Identify which cell holds the provided text, then report its [x, y] central coordinate. 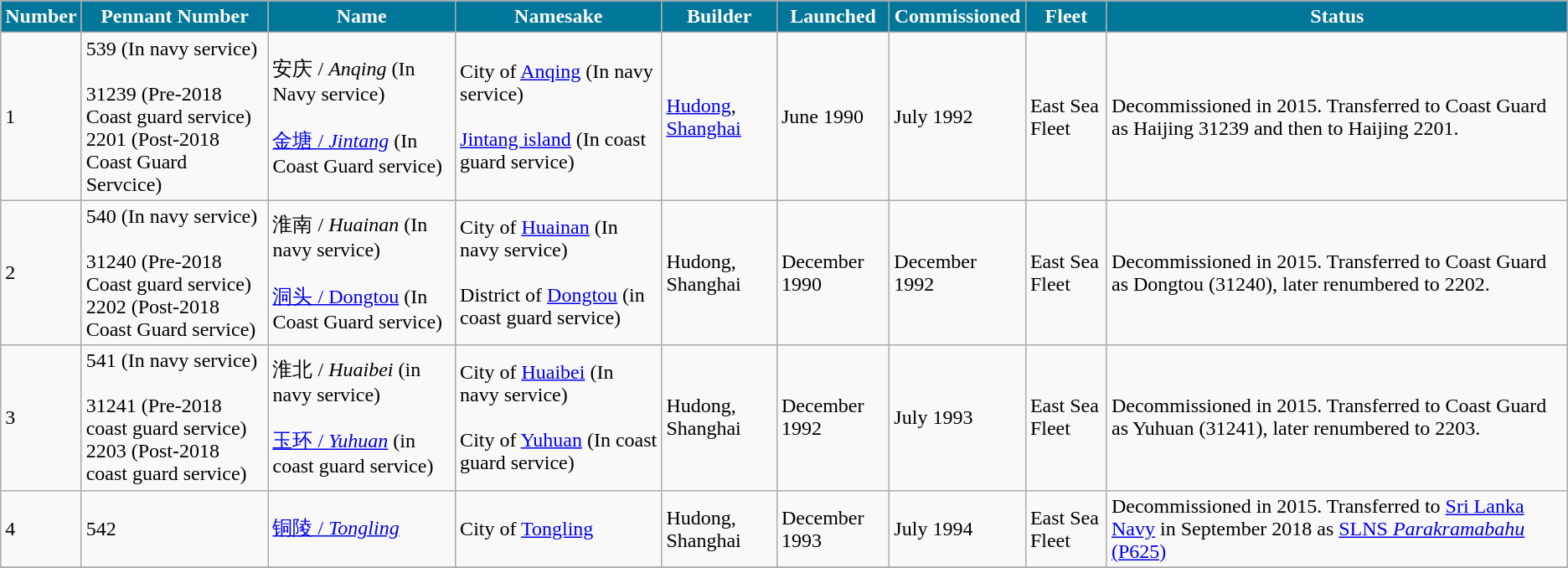
Decommissioned in 2015. Transferred to Coast Guard as Dongtou (31240), later renumbered to 2202. [1337, 273]
Launched [833, 17]
4 [41, 529]
安庆 / Anqing (In Navy service)金塘 / Jintang (In Coast Guard service) [362, 116]
City of Huainan (In navy service)District of Dongtou (in coast guard service) [559, 273]
1 [41, 116]
Decommissioned in 2015. Transferred to Coast Guard as Yuhuan (31241), later renumbered to 2203. [1337, 417]
540 (In navy service)31240 (Pre-2018 Coast guard service) 2202 (Post-2018 Coast Guard service) [174, 273]
539 (In navy service)31239 (Pre-2018 Coast guard service) 2201 (Post-2018 Coast Guard Servcice) [174, 116]
淮南 / Huainan (In navy service)洞头 / Dongtou (In Coast Guard service) [362, 273]
July 1992 [958, 116]
City of Tongling [559, 529]
Status [1337, 17]
Fleet [1065, 17]
Commissioned [958, 17]
Builder [719, 17]
2 [41, 273]
December 1993 [833, 529]
541 (In navy service)31241 (Pre-2018 coast guard service) 2203 (Post-2018 coast guard service) [174, 417]
July 1994 [958, 529]
Name [362, 17]
542 [174, 529]
Number [41, 17]
July 1993 [958, 417]
淮北 / Huaibei (in navy service)玉环 / Yuhuan (in coast guard service) [362, 417]
June 1990 [833, 116]
December 1990 [833, 273]
City of Huaibei (In navy service)City of Yuhuan (In coast guard service) [559, 417]
Decommissioned in 2015. Transferred to Sri Lanka Navy in September 2018 as SLNS Parakramabahu (P625) [1337, 529]
铜陵 / Tongling [362, 529]
City of Anqing (In navy service)Jintang island (In coast guard service) [559, 116]
3 [41, 417]
Namesake [559, 17]
Pennant Number [174, 17]
Decommissioned in 2015. Transferred to Coast Guard as Haijing 31239 and then to Haijing 2201. [1337, 116]
